For the text-containing cell, return its midpoint in [x, y] coordinate format. 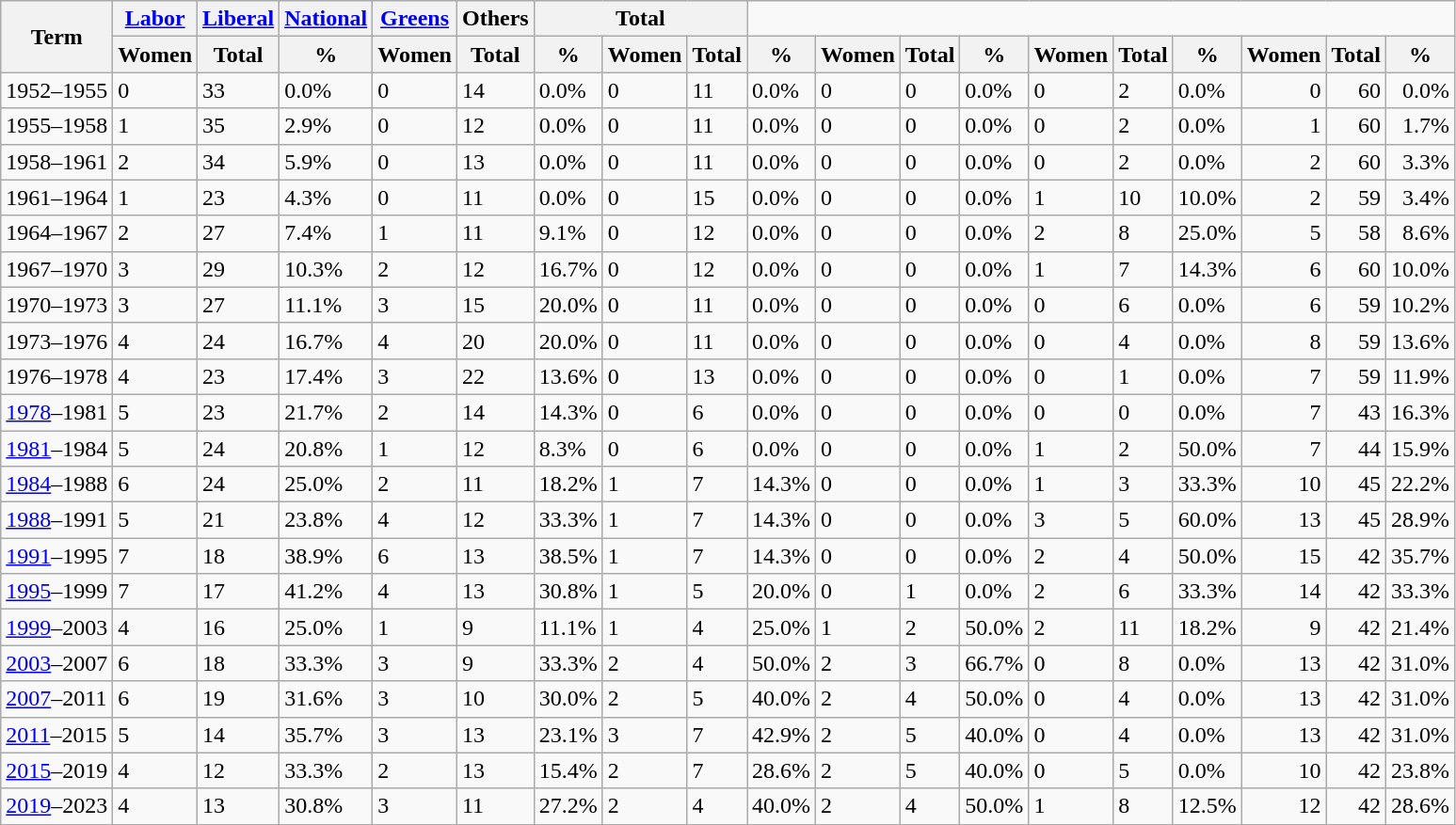
1955–1958 [56, 126]
1988–1991 [56, 520]
22 [495, 376]
58 [1356, 233]
22.2% [1421, 484]
16.3% [1421, 412]
44 [1356, 449]
43 [1356, 412]
Greens [415, 19]
2007–2011 [56, 699]
4.3% [326, 198]
1958–1961 [56, 162]
30.0% [568, 699]
21.4% [1421, 627]
2011–2015 [56, 735]
12.5% [1207, 806]
1961–1964 [56, 198]
21 [239, 520]
16 [239, 627]
1.7% [1421, 126]
11.9% [1421, 376]
Others [495, 19]
1984–1988 [56, 484]
20 [495, 341]
42.9% [781, 735]
7.4% [326, 233]
29 [239, 269]
60.0% [1207, 520]
10.2% [1421, 305]
3.4% [1421, 198]
3.3% [1421, 162]
15.4% [568, 770]
1952–1955 [56, 90]
1978–1981 [56, 412]
41.2% [326, 592]
38.9% [326, 556]
15.9% [1421, 449]
19 [239, 699]
National [326, 19]
5.9% [326, 162]
2019–2023 [56, 806]
23.1% [568, 735]
27.2% [568, 806]
34 [239, 162]
33 [239, 90]
21.7% [326, 412]
2.9% [326, 126]
Liberal [239, 19]
1981–1984 [56, 449]
9.1% [568, 233]
2015–2019 [56, 770]
10.3% [326, 269]
20.8% [326, 449]
17 [239, 592]
8.6% [1421, 233]
1967–1970 [56, 269]
1999–2003 [56, 627]
66.7% [994, 663]
2003–2007 [56, 663]
Term [56, 37]
28.9% [1421, 520]
38.5% [568, 556]
1973–1976 [56, 341]
1964–1967 [56, 233]
35 [239, 126]
Labor [155, 19]
1970–1973 [56, 305]
31.6% [326, 699]
1995–1999 [56, 592]
8.3% [568, 449]
1976–1978 [56, 376]
1991–1995 [56, 556]
17.4% [326, 376]
